Return [X, Y] of the center of cell containing provided text 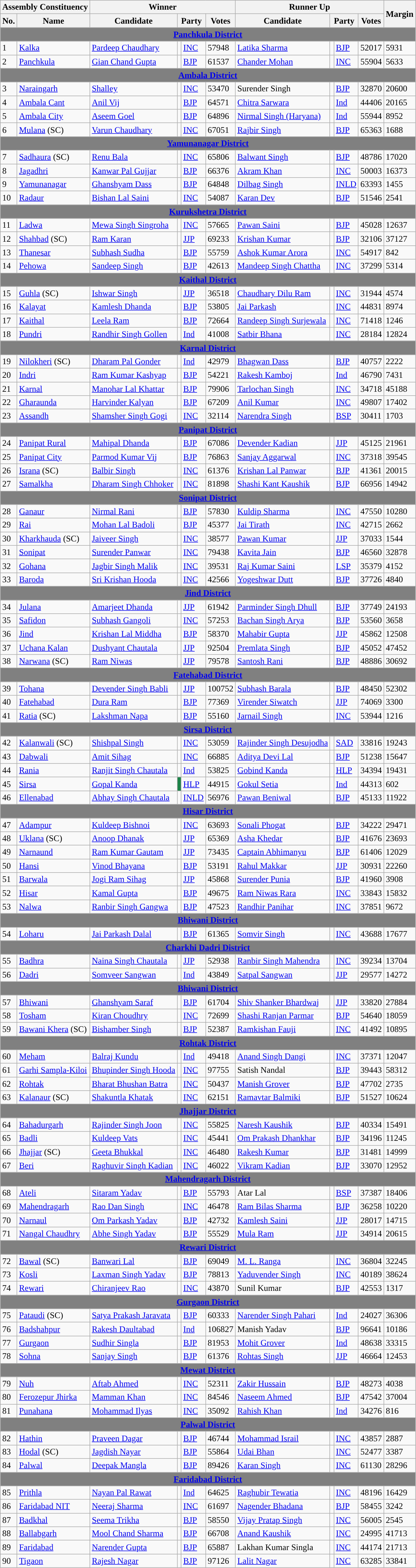
Barwala [54, 879]
Rewari District [208, 1247]
72664 [220, 320]
Kurukshetra District [208, 212]
Premlata Singh [283, 648]
Renu Bala [133, 157]
Shashi Kant Kaushik [283, 484]
Guhla (SC) [54, 293]
Rakesh Daultabad [133, 1329]
Rohtak District [208, 1043]
41 [9, 716]
61697 [220, 1506]
Palwal [54, 1465]
Hodal (SC) [54, 1452]
28 [9, 511]
Jind District [208, 593]
39234 [371, 961]
Ranbir Singh Mahendra [283, 961]
100752 [220, 689]
Varun Chaudhary [133, 130]
Krishan Lal Panwar [283, 471]
Samalkha [54, 484]
Anoop Dhanak [133, 839]
Pawan Beniwal [283, 797]
61406 [371, 852]
Santosh Rani [283, 661]
Narnaul [54, 1220]
53470 [220, 89]
32106 [371, 239]
42979 [220, 361]
81953 [220, 1343]
52938 [220, 961]
45188 [400, 389]
27 [9, 484]
18 [9, 334]
36518 [220, 293]
2735 [400, 1084]
Anil Kumar [283, 402]
Captain Abhimanyu [283, 852]
Sandeep Singh [133, 266]
Rai [54, 525]
61130 [371, 1465]
34196 [371, 1138]
Nagender Bhadana [283, 1506]
Tarlochan Singh [283, 389]
3242 [400, 1506]
47523 [220, 907]
41713 [400, 1534]
Harvinder Kalyan [133, 402]
Jai Tirath [283, 525]
Shahbad (SC) [54, 239]
Krishan Lal Middha [133, 634]
Mool Chand Sharma [133, 1534]
10 [9, 198]
46560 [371, 552]
Anil Vij [133, 102]
Ram Bilas Sharma [283, 1206]
42 [9, 743]
Faridabad NIT [54, 1506]
Kalka [54, 48]
Kamal Gupta [133, 893]
Pehowa [54, 266]
Nuh [54, 1384]
Badhra [54, 961]
18406 [400, 1193]
Somvir Singh [283, 934]
Jai Parkash Dalal [133, 934]
28017 [371, 1220]
53191 [220, 866]
13704 [400, 961]
57253 [220, 621]
Ram Karan [133, 239]
Mahendragarh District [208, 1179]
3658 [400, 621]
32114 [220, 416]
Mohan Lal Badoli [133, 525]
46 [9, 797]
12508 [400, 634]
43849 [220, 975]
88 [9, 1534]
Surender Singh [283, 89]
61 [9, 1070]
17020 [400, 157]
40189 [371, 1275]
Nalwa [54, 907]
Kavita Jain [283, 552]
Assembly Constituency [45, 7]
53805 [220, 307]
37127 [400, 239]
Om Prakash Dhankhar [283, 1138]
24193 [400, 607]
Bhagwan Dass [283, 361]
73 [9, 1275]
Panipat District [208, 430]
Balwant Singh [283, 157]
Dura Ram [133, 702]
23 [9, 416]
63393 [371, 184]
8 [9, 171]
16 [9, 307]
32245 [400, 1261]
2541 [400, 198]
Sohna [54, 1356]
11922 [400, 797]
1455 [400, 184]
Pawan Saini [283, 225]
Mula Ram [283, 1234]
Ballabgarh [54, 1534]
19243 [400, 743]
Shalley [133, 89]
Tohana [54, 689]
29577 [371, 975]
Rohtas Singh [283, 1356]
85 [9, 1493]
Bahadurgarh [54, 1125]
26 [9, 471]
602 [400, 784]
Zakir Hussain [283, 1384]
15491 [400, 1125]
52477 [371, 1452]
47550 [371, 511]
Sonali Phogat [283, 825]
11 [9, 225]
Faridabad District [208, 1479]
13 [9, 252]
2662 [400, 525]
Vijay Pratap Singh [283, 1520]
Satbir Bhana [283, 334]
71418 [371, 320]
56976 [220, 797]
81 [9, 1411]
Hisar [54, 893]
Chander Mohan [283, 62]
33841 [400, 1561]
82 [9, 1438]
42732 [220, 1220]
37749 [371, 607]
38624 [400, 1275]
59 [9, 1029]
Narender Gupta [133, 1547]
71 [9, 1234]
92504 [220, 648]
46744 [220, 1438]
79438 [220, 552]
48886 [371, 661]
42553 [371, 1288]
Panipat City [54, 457]
55529 [220, 1234]
84546 [220, 1397]
87 [9, 1520]
Praveen Dagar [133, 1438]
Winner [162, 7]
53944 [371, 716]
34222 [371, 825]
1688 [400, 130]
Karan Singh [283, 1465]
Raghuvir Singh Kadian [133, 1166]
29 [9, 525]
Sitaram Yadav [133, 1193]
55 [9, 961]
Faridabad [54, 1547]
Subhash Barala [283, 689]
Charkhi Dadri District [208, 947]
37851 [371, 907]
Narnaund [54, 852]
Aftab Ahmed [133, 1384]
Gurgaon [54, 1343]
74069 [371, 702]
48450 [371, 689]
Pardeep Chaudhary [133, 48]
66956 [371, 484]
45377 [220, 525]
Kanwar Pal Gujjar [133, 171]
52311 [220, 1384]
Badli [54, 1138]
45052 [371, 648]
Assandh [54, 416]
Gohana [54, 566]
39443 [371, 1070]
74 [9, 1288]
Nayan Pal Rawat [133, 1493]
44174 [371, 1547]
Runner Up [310, 7]
53 [9, 907]
Rajbir Singh [283, 130]
54 [9, 934]
Tosham [54, 1015]
Badkhal [54, 1520]
Udai Bhan [283, 1452]
39545 [400, 457]
Thanesar [54, 252]
55160 [220, 716]
Nilokheri (SC) [54, 361]
65 [9, 1138]
Parmod Kumar Vij [133, 457]
1544 [400, 539]
65363 [371, 130]
34394 [371, 770]
Rajinder Singh Desujodha [283, 743]
Manish Yadav [283, 1329]
Kuldip Sharma [283, 511]
37371 [371, 1057]
54640 [371, 1015]
20600 [400, 89]
Yaduvender Singh [283, 1275]
11245 [400, 1138]
49675 [220, 893]
Jind [54, 634]
Ashok Kumar Arora [283, 252]
56 [9, 975]
69 [9, 1206]
3 [9, 89]
Rao Dan Singh [133, 1206]
Panipat Rural [54, 443]
Mohit Grover [283, 1343]
1703 [400, 416]
37 [9, 648]
51546 [371, 198]
Prithla [54, 1493]
44831 [371, 307]
4574 [400, 293]
53560 [371, 621]
Jagdish Nayar [133, 1452]
Mahendragarh [54, 1206]
Sunil Kumar [283, 1288]
50003 [371, 171]
Yamunanagar District [208, 143]
83 [9, 1452]
Karnal [54, 389]
Dadri [54, 975]
55793 [220, 1193]
Krishan Kumar [283, 239]
Naresh Kaushik [283, 1125]
Bharat Bhushan Batra [133, 1084]
Indri [54, 375]
Asha Khedar [283, 839]
50437 [220, 1084]
24027 [371, 1316]
33816 [371, 743]
Rohtak [54, 1084]
Abhay Singh Chautala [133, 797]
81898 [220, 484]
Mahabir Gupta [283, 634]
10186 [400, 1329]
58370 [220, 634]
Chiranjeev Rao [133, 1288]
Beri [54, 1166]
Jhajjar District [208, 1111]
75 [9, 1316]
Rahish Khan [283, 1411]
Narwana (SC) [54, 661]
45028 [371, 225]
Pataudi (SC) [54, 1316]
Satpal Sangwan [283, 975]
Dharam Singh Chhoker [133, 484]
64848 [220, 184]
76 [9, 1329]
62151 [220, 1097]
Raghubir Tewatia [283, 1493]
Bawal (SC) [54, 1261]
18059 [400, 1015]
50 [9, 866]
54917 [371, 252]
1216 [400, 716]
12029 [400, 852]
39 [9, 689]
14 [9, 266]
Sirsa District [208, 729]
38577 [220, 539]
Tigaon [54, 1561]
Ranjit Singh Chautala [133, 770]
49807 [371, 402]
Jogi Ram Sihag [133, 879]
Ramkishan Fauji [283, 1029]
Fatehabad [54, 702]
41361 [371, 471]
Hisar District [208, 811]
24995 [371, 1534]
51 [9, 879]
33843 [371, 893]
57948 [220, 48]
23693 [400, 839]
Lalit Nagar [283, 1561]
44313 [371, 784]
38 [9, 661]
Karan Dev [283, 198]
Ambala District [208, 75]
48273 [371, 1384]
56005 [371, 1520]
22260 [400, 866]
Balraj Kundu [133, 1057]
Kuldeep Bishnoi [133, 825]
61537 [220, 62]
67086 [220, 443]
90 [9, 1561]
79 [9, 1384]
Laxman Singh Yadav [133, 1275]
48196 [371, 1493]
15647 [400, 757]
31 [9, 552]
Sanjay Singh [133, 1356]
Narender Singh Pahari [283, 1316]
69233 [220, 239]
4840 [400, 579]
Aseem Goel [133, 116]
32870 [371, 89]
89426 [220, 1465]
64896 [220, 116]
Raj Kumar Saini [283, 566]
96641 [371, 1329]
Lakshman Napa [133, 716]
52387 [220, 1029]
Bhiwani [54, 1002]
37299 [371, 266]
Panchkula [54, 62]
54221 [220, 375]
2887 [400, 1438]
Kosli [54, 1275]
55759 [220, 252]
40757 [371, 361]
5 [9, 116]
LSP [346, 566]
60 [9, 1057]
9672 [400, 907]
21 [9, 389]
Ladwa [54, 225]
45133 [371, 797]
36804 [371, 1261]
34914 [371, 1234]
37033 [371, 539]
12047 [400, 1057]
43688 [371, 934]
Lakhan Kumar Singla [283, 1547]
14715 [400, 1220]
Randhir Singh Gollen [133, 334]
Adampur [54, 825]
Mohammad Ilyas [133, 1411]
3300 [400, 702]
46664 [371, 1356]
Kalayat [54, 307]
8974 [400, 307]
55904 [371, 62]
45862 [371, 634]
Bishamber Singh [133, 1029]
68 [9, 1193]
52017 [371, 48]
49418 [220, 1057]
10895 [400, 1029]
73435 [220, 852]
Margin [400, 14]
64 [9, 1125]
14999 [400, 1152]
43870 [220, 1288]
45868 [220, 879]
Sri Krishan Hooda [133, 579]
Atar Lal [283, 1193]
37726 [371, 579]
30931 [371, 866]
Chitra Sarwara [283, 102]
Shishpal Singh [133, 743]
Jai Parkash [283, 307]
55825 [220, 1125]
46478 [220, 1206]
Ellenabad [54, 797]
33315 [400, 1343]
30 [9, 539]
21961 [400, 443]
63 [9, 1097]
44915 [220, 784]
Kaithal District [208, 280]
20015 [400, 471]
Ambala City [54, 116]
Geeta Bhukkal [133, 1152]
Mahipal Dhanda [133, 443]
Naina Singh Chautala [133, 961]
20165 [400, 102]
Badshahpur [54, 1329]
Virender Siwatch [283, 702]
55944 [371, 116]
37004 [400, 1397]
15832 [400, 893]
Somveer Sangwan [133, 975]
12824 [400, 334]
Deepak Mangla [133, 1465]
65887 [220, 1547]
Nirmal Singh (Haryana) [283, 116]
Rajesh Nagar [133, 1561]
67209 [220, 402]
Bhupinder Singh Hooda [133, 1070]
Baroda [54, 579]
72 [9, 1261]
Randhir Panihar [283, 907]
66 [9, 1152]
34 [9, 607]
7 [9, 157]
39531 [220, 566]
15 [9, 293]
42566 [220, 579]
44 [9, 770]
Ateli [54, 1193]
33820 [371, 1002]
58312 [400, 1070]
8952 [400, 116]
63693 [220, 825]
4152 [400, 566]
32878 [400, 552]
52 [9, 893]
Ghanshyam Saraf [133, 1002]
72699 [220, 1015]
19431 [400, 770]
45441 [220, 1138]
29471 [400, 825]
37387 [371, 1193]
63285 [371, 1561]
Manish Grover [283, 1084]
1246 [400, 320]
46790 [371, 375]
40334 [371, 1125]
2545 [400, 1520]
2 [9, 62]
Shiv Shanker Bhardwaj [283, 1002]
Naraingarh [54, 89]
49 [9, 852]
Bachan Singh Arya [283, 621]
Subhash Gangoli [133, 621]
17 [9, 320]
14272 [400, 975]
66885 [220, 757]
Shakuntla Khatak [133, 1097]
76863 [220, 457]
Mewat District [208, 1370]
Vikram Kadian [283, 1166]
Kaithal [54, 320]
47542 [371, 1397]
66376 [220, 171]
Ishwar Singh [133, 293]
35 [9, 621]
Jhajjar (SC) [54, 1152]
SAD [346, 743]
Kiran Choudhry [133, 1015]
Randeep Singh Surjewala [283, 320]
41492 [371, 1029]
Loharu [54, 934]
48786 [371, 157]
Sonipat [54, 552]
3387 [400, 1452]
40 [9, 702]
Anand Singh Dangi [283, 1057]
Ghanshyam Dass [133, 184]
10280 [400, 511]
Surender Panwar [133, 552]
53059 [220, 743]
45125 [371, 443]
Devender Kadian [283, 443]
Gobind Kanda [283, 770]
Palwal District [208, 1424]
Ratia (SC) [54, 716]
Satya Prakash Jaravata [133, 1316]
4038 [400, 1384]
41960 [371, 879]
97755 [220, 1070]
80 [9, 1397]
16373 [400, 171]
Rahul Makkar [283, 866]
Uklana (SC) [54, 839]
Kalanaur (SC) [54, 1097]
Hansi [54, 866]
Dabwali [54, 757]
41676 [371, 839]
Panchkula District [208, 34]
5633 [400, 62]
12637 [400, 225]
Bishan Lal Saini [133, 198]
Seema Trikha [133, 1520]
77369 [220, 702]
47702 [371, 1084]
Rania [54, 770]
62 [9, 1084]
Vinod Bhayana [133, 866]
57830 [220, 511]
Garhi Sampla-Kiloi [54, 1070]
Sudhir Singla [133, 1343]
64571 [220, 102]
Ranbir Singh Gangwa [133, 907]
25 [9, 457]
36306 [400, 1316]
Narendra Singh [283, 416]
Amarjeet Dhanda [133, 607]
Ferozepur Jhirka [54, 1397]
Parminder Singh Dhull [283, 607]
Jaiveer Singh [133, 539]
22 [9, 402]
Ramavtar Balmiki [283, 1097]
Hathin [54, 1438]
Mandeep Singh Chattha [283, 266]
86 [9, 1506]
24 [9, 443]
48638 [371, 1343]
47 [9, 825]
28296 [400, 1465]
46022 [220, 1166]
Naseem Ahmed [283, 1397]
Ambala Cant [54, 102]
M. L. Ranga [283, 1261]
89 [9, 1547]
106827 [220, 1329]
69049 [220, 1261]
Mohammad Israil [283, 1438]
1317 [400, 1288]
67051 [220, 130]
816 [400, 1411]
36 [9, 634]
58 [9, 1015]
Julana [54, 607]
78813 [220, 1275]
Rakesh Kamboj [283, 375]
35379 [371, 566]
Anand Kaushik [283, 1534]
12 [9, 239]
34276 [371, 1411]
Bawani Khera (SC) [54, 1029]
53825 [220, 770]
31481 [371, 1152]
51527 [371, 1097]
16429 [400, 1493]
Leela Ram [133, 320]
17677 [400, 934]
Mewa Singh Singroha [133, 225]
20 [9, 375]
Israna (SC) [54, 471]
Pawan Kumar [283, 539]
Banwari Lal [133, 1261]
17402 [400, 402]
60333 [220, 1316]
Jagadhri [54, 171]
33070 [371, 1166]
67 [9, 1166]
Jarnail Singh [283, 716]
Nirmal Rani [133, 511]
Satish Nandal [283, 1070]
Yamunanagar [54, 184]
30692 [400, 661]
Sanjay Aggarwal [283, 457]
Neeraj Sharma [133, 1506]
Ram Niwas [133, 661]
58455 [371, 1506]
Surender Punia [283, 879]
Manohar Lal Khattar [133, 389]
Fatehabad District [208, 675]
61365 [220, 934]
Sonipat District [208, 498]
57 [9, 1002]
Mulana (SC) [54, 130]
Ram Kumar Kashyap [133, 375]
Kamlesh Saini [283, 1220]
79906 [220, 389]
Dilbag Singh [283, 184]
Nangal Chaudhry [54, 1234]
Kalanwali (SC) [54, 743]
1 [9, 48]
48 [9, 839]
41008 [220, 334]
Amit Sihag [133, 757]
Chaudhary Dilu Ram [283, 293]
43 [9, 757]
Yogeshwar Dutt [283, 579]
57665 [220, 225]
Gopal Kanda [133, 784]
52302 [400, 689]
3908 [400, 879]
Shashi Ranjan Parmar [283, 1015]
No. [9, 21]
10624 [400, 1097]
47452 [400, 648]
Rajinder Singh Joon [133, 1125]
32 [9, 566]
Kuldeep Vats [133, 1138]
Punahana [54, 1411]
45 [9, 784]
54087 [220, 198]
19 [9, 361]
28184 [371, 334]
Akram Khan [283, 171]
36258 [371, 1206]
42715 [371, 525]
Ram Niwas Rara [283, 893]
Abhe Singh Yadav [133, 1234]
46480 [220, 1152]
10220 [400, 1206]
34718 [371, 389]
66708 [220, 1534]
33 [9, 579]
70 [9, 1220]
Balbir Singh [133, 471]
20615 [400, 1234]
37318 [371, 457]
12453 [400, 1356]
51238 [371, 757]
35092 [220, 1411]
Ram Kumar Gautam [133, 852]
61942 [220, 607]
Radaur [54, 198]
Latika Sharma [283, 48]
Sadhaura (SC) [54, 157]
Karnal District [208, 348]
Dharam Pal Gonder [133, 361]
42613 [220, 266]
Gokul Setia [283, 784]
5314 [400, 266]
Kamlesh Dhanda [133, 307]
Mamman Khan [133, 1397]
64625 [220, 1493]
Gian Chand Gupta [133, 62]
97126 [220, 1561]
Rewari [54, 1288]
27884 [400, 1002]
Shamsher Singh Gogi [133, 416]
65806 [220, 157]
5931 [400, 48]
43857 [371, 1438]
842 [400, 252]
Uchana Kalan [54, 648]
Kharkhauda (SC) [54, 539]
Meham [54, 1057]
Aditya Devi Lal [283, 757]
79578 [220, 661]
Name [54, 21]
2222 [400, 361]
7431 [400, 375]
Subhash Sudha [133, 252]
Devender Singh Babli [133, 689]
Gurgaon District [208, 1302]
77 [9, 1343]
Safidon [54, 621]
14942 [400, 484]
61704 [220, 1002]
Gharaunda [54, 402]
Pundri [54, 334]
55864 [220, 1452]
Dushyant Chautala [133, 648]
58550 [220, 1520]
78 [9, 1356]
6 [9, 130]
Om Parkash Yadav [133, 1220]
Ganaur [54, 511]
Sirsa [54, 784]
4 [9, 102]
Jagbir Singh Malik [133, 566]
12952 [400, 1166]
31944 [371, 293]
21713 [400, 1547]
84 [9, 1465]
Rakesh Kumar [283, 1152]
65369 [220, 839]
44406 [371, 102]
9 [9, 184]
30411 [371, 416]
